From the cell containing the given text, extract its center point as [X, Y] coordinate. 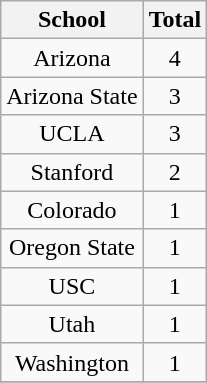
4 [175, 58]
Colorado [72, 210]
2 [175, 172]
Oregon State [72, 248]
Arizona State [72, 96]
Total [175, 20]
Utah [72, 324]
Washington [72, 362]
School [72, 20]
UCLA [72, 134]
Arizona [72, 58]
USC [72, 286]
Stanford [72, 172]
